Identify which cell holds the provided text, then report its (X, Y) central coordinate. 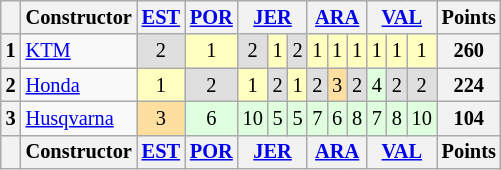
KTM (79, 51)
224 (469, 85)
104 (469, 118)
Honda (79, 85)
4 (377, 85)
Husqvarna (79, 118)
260 (469, 51)
